Output the [x, y] coordinate of the center of the cell containing the given text.  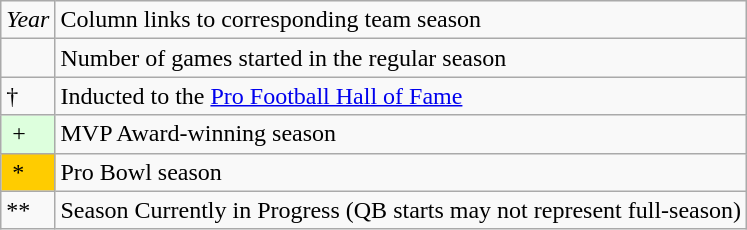
Inducted to the Pro Football Hall of Fame [401, 96]
** [28, 210]
MVP Award-winning season [401, 134]
+ [28, 134]
† [28, 96]
Number of games started in the regular season [401, 58]
Column links to corresponding team season [401, 20]
Pro Bowl season [401, 172]
Season Currently in Progress (QB starts may not represent full-season) [401, 210]
* [28, 172]
Year [28, 20]
